Return the [X, Y] coordinate for the center point of the cell that contains the specified text.  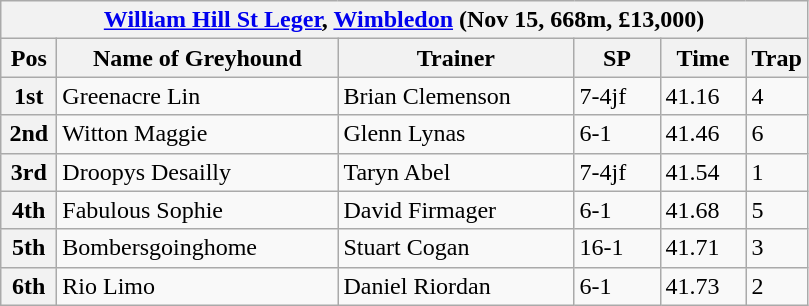
4 [776, 96]
2 [776, 286]
Trainer [456, 58]
Time [703, 58]
SP [617, 58]
2nd [29, 134]
41.68 [703, 210]
1 [776, 172]
3rd [29, 172]
David Firmager [456, 210]
Name of Greyhound [198, 58]
Taryn Abel [456, 172]
41.54 [703, 172]
4th [29, 210]
5th [29, 248]
3 [776, 248]
Stuart Cogan [456, 248]
William Hill St Leger, Wimbledon (Nov 15, 668m, £13,000) [404, 20]
Witton Maggie [198, 134]
41.73 [703, 286]
41.71 [703, 248]
5 [776, 210]
Glenn Lynas [456, 134]
6 [776, 134]
Fabulous Sophie [198, 210]
Brian Clemenson [456, 96]
Pos [29, 58]
Rio Limo [198, 286]
Daniel Riordan [456, 286]
Greenacre Lin [198, 96]
1st [29, 96]
Droopys Desailly [198, 172]
Bombersgoinghome [198, 248]
6th [29, 286]
41.16 [703, 96]
16-1 [617, 248]
Trap [776, 58]
41.46 [703, 134]
